Extract the [x, y] coordinate from the center of the cell holding the provided text.  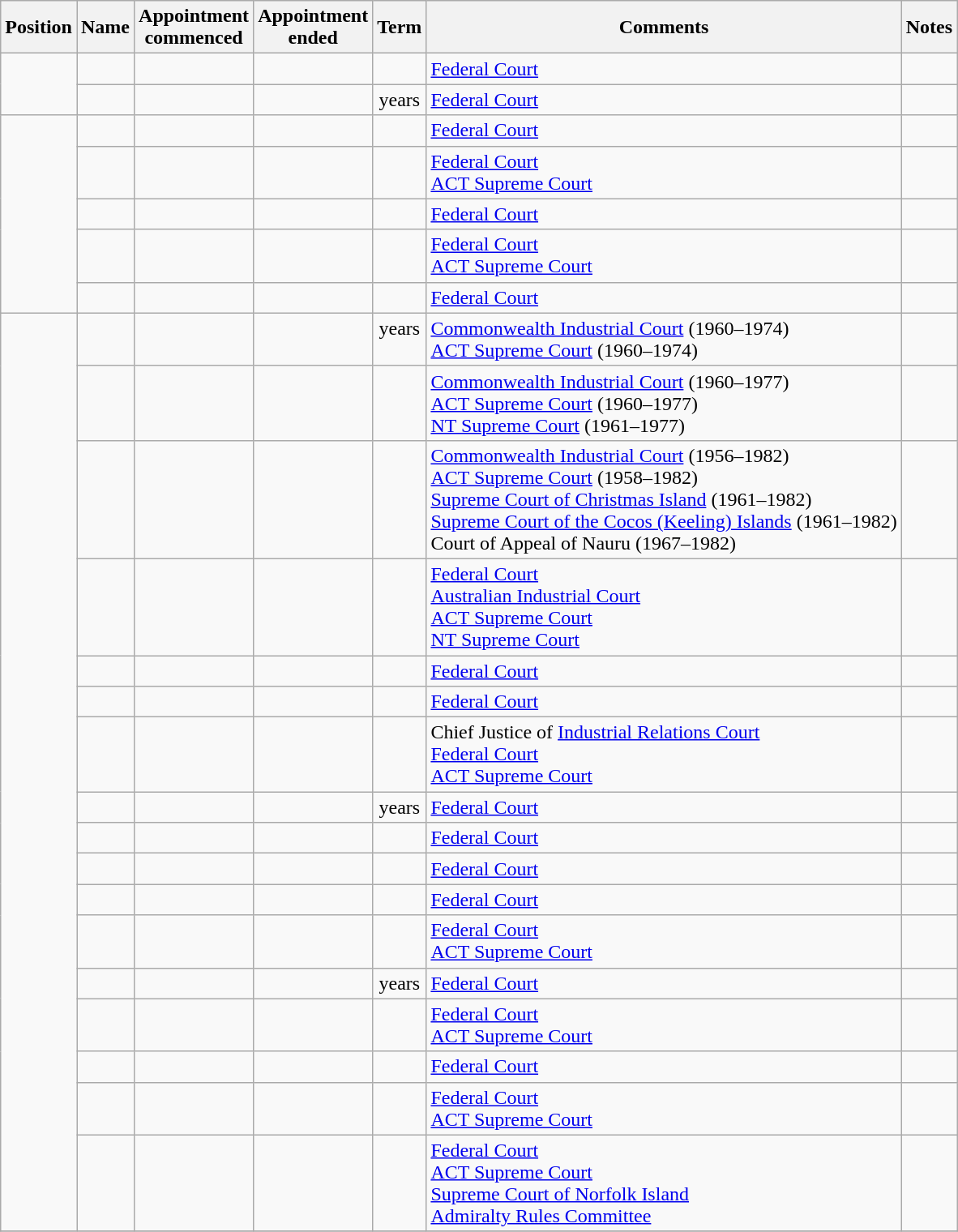
Name [105, 28]
Term [400, 28]
Federal CourtAustralian Industrial CourtACT Supreme CourtNT Supreme Court [664, 606]
Commonwealth Industrial Court (1960–1974)ACT Supreme Court (1960–1974) [664, 339]
Notes [929, 28]
Commonwealth Industrial Court (1960–1977)ACT Supreme Court (1960–1977)NT Supreme Court (1961–1977) [664, 403]
Federal CourtACT Supreme CourtSupreme Court of Norfolk IslandAdmiralty Rules Committee [664, 1183]
Appointmentcommenced [195, 28]
Appointmentended [313, 28]
Position [39, 28]
Chief Justice of Industrial Relations CourtFederal CourtACT Supreme Court [664, 755]
Comments [664, 28]
